Extract the (x, y) coordinate from the center of the cell holding the provided text.  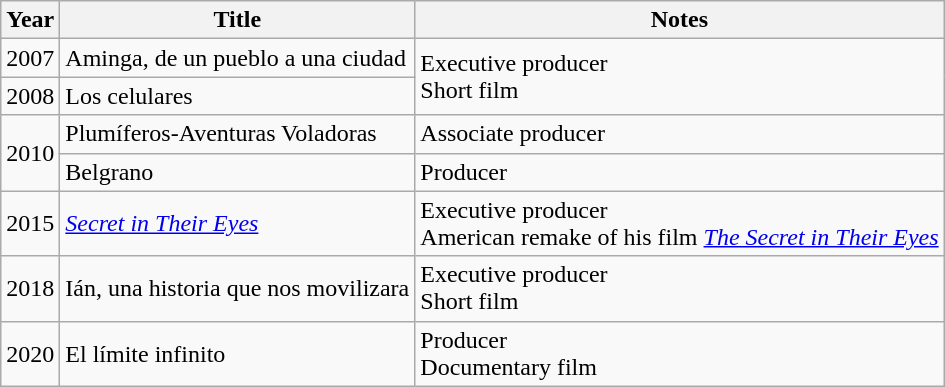
2007 (30, 58)
Associate producer (680, 134)
Belgrano (238, 172)
Year (30, 20)
2008 (30, 96)
2015 (30, 224)
Plumíferos-Aventuras Voladoras (238, 134)
Ián, una historia que nos movilizara (238, 288)
Title (238, 20)
Producer (680, 172)
ProducerDocumentary film (680, 354)
2020 (30, 354)
2010 (30, 153)
Notes (680, 20)
2018 (30, 288)
Executive producerAmerican remake of his film The Secret in Their Eyes (680, 224)
El límite infinito (238, 354)
Aminga, de un pueblo a una ciudad (238, 58)
Los celulares (238, 96)
Secret in Their Eyes (238, 224)
